Return the (X, Y) coordinate for the center point of the cell that contains the specified text.  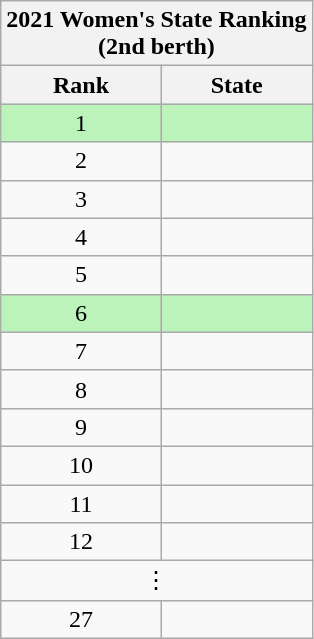
3 (81, 199)
7 (81, 351)
2021 Women's State Ranking(2nd berth) (156, 34)
9 (81, 427)
10 (81, 465)
4 (81, 237)
8 (81, 389)
12 (81, 542)
27 (81, 619)
6 (81, 313)
State (236, 85)
5 (81, 275)
2 (81, 161)
⋮ (156, 581)
Rank (81, 85)
1 (81, 123)
11 (81, 503)
